Find where the given text appears and provide that cell's center as (x, y) coordinate. 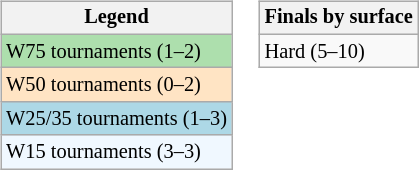
Hard (5–10) (339, 51)
W75 tournaments (1–2) (116, 51)
Legend (116, 18)
W50 tournaments (0–2) (116, 85)
W15 tournaments (3–3) (116, 152)
W25/35 tournaments (1–3) (116, 119)
Finals by surface (339, 18)
